Find where the given text appears and provide that cell's center as [X, Y] coordinate. 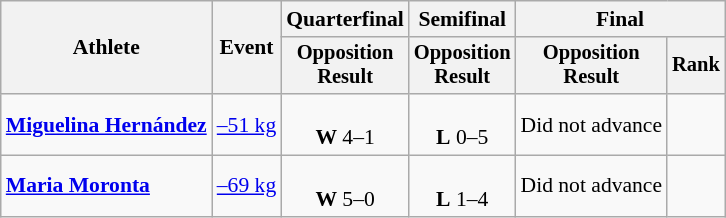
L 1–4 [462, 186]
Miguelina Hernández [106, 124]
W 5–0 [345, 186]
L 0–5 [462, 124]
–51 kg [246, 124]
Event [246, 48]
–69 kg [246, 186]
Final [620, 19]
W 4–1 [345, 124]
Semifinal [462, 19]
Quarterfinal [345, 19]
Athlete [106, 48]
Maria Moronta [106, 186]
Rank [696, 66]
